Identify which cell holds the provided text, then report its (X, Y) central coordinate. 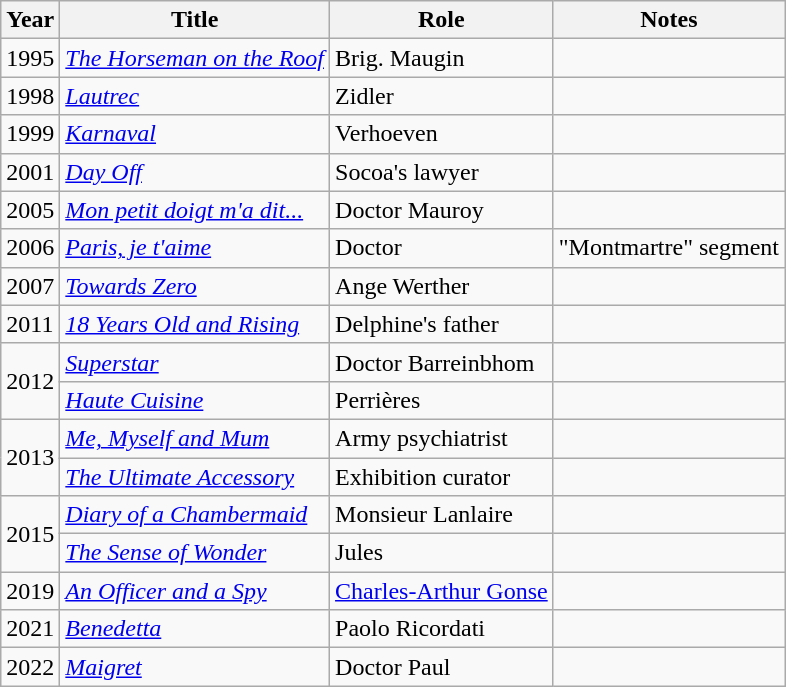
Benedetta (195, 629)
1995 (30, 58)
An Officer and a Spy (195, 591)
Year (30, 20)
Doctor (442, 248)
Charles-Arthur Gonse (442, 591)
2005 (30, 210)
Perrières (442, 400)
Doctor Barreinbhom (442, 362)
Jules (442, 553)
2012 (30, 381)
Superstar (195, 362)
Paolo Ricordati (442, 629)
Delphine's father (442, 324)
2007 (30, 286)
Lautrec (195, 96)
2021 (30, 629)
2001 (30, 172)
2019 (30, 591)
The Ultimate Accessory (195, 477)
Me, Myself and Mum (195, 438)
Title (195, 20)
Verhoeven (442, 134)
Brig. Maugin (442, 58)
18 Years Old and Rising (195, 324)
2022 (30, 667)
Role (442, 20)
Socoa's lawyer (442, 172)
Monsieur Lanlaire (442, 515)
1998 (30, 96)
Diary of a Chambermaid (195, 515)
Paris, je t'aime (195, 248)
Army psychiatrist (442, 438)
The Sense of Wonder (195, 553)
Maigret (195, 667)
Exhibition curator (442, 477)
"Montmartre" segment (668, 248)
2013 (30, 457)
2011 (30, 324)
Towards Zero (195, 286)
Ange Werther (442, 286)
Day Off (195, 172)
Zidler (442, 96)
Doctor Paul (442, 667)
Haute Cuisine (195, 400)
2006 (30, 248)
The Horseman on the Roof (195, 58)
Notes (668, 20)
2015 (30, 534)
1999 (30, 134)
Doctor Mauroy (442, 210)
Karnaval (195, 134)
Mon petit doigt m'a dit... (195, 210)
